Detect which cell encompasses the target text, then output its [x, y] center coordinate. 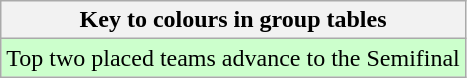
Top two placed teams advance to the Semifinal [234, 58]
Key to colours in group tables [234, 20]
